Extract the [X, Y] coordinate from the center of the cell holding the provided text.  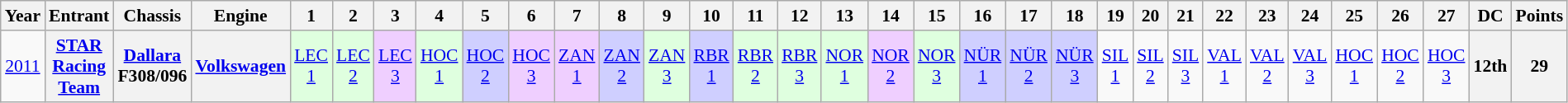
2011 [23, 66]
VAL1 [1224, 66]
23 [1267, 16]
ZAN2 [621, 66]
6 [531, 16]
NOR2 [891, 66]
12th [1490, 66]
8 [621, 16]
STAR Racing Team [79, 66]
VAL3 [1310, 66]
DC [1490, 16]
VAL2 [1267, 66]
RBR2 [755, 66]
2 [354, 16]
Year [23, 16]
LEC3 [395, 66]
NÜR1 [983, 66]
NÜR3 [1075, 66]
SIL3 [1186, 66]
19 [1115, 16]
LEC2 [354, 66]
3 [395, 16]
SIL2 [1150, 66]
Volkswagen [240, 66]
17 [1029, 16]
ZAN3 [667, 66]
27 [1447, 16]
26 [1400, 16]
20 [1150, 16]
Dallara F308/096 [152, 66]
16 [983, 16]
Chassis [152, 16]
18 [1075, 16]
Points [1539, 16]
25 [1354, 16]
RBR3 [800, 66]
11 [755, 16]
9 [667, 16]
14 [891, 16]
29 [1539, 66]
NÜR2 [1029, 66]
Engine [240, 16]
21 [1186, 16]
22 [1224, 16]
24 [1310, 16]
7 [577, 16]
Entrant [79, 16]
RBR1 [710, 66]
15 [937, 16]
12 [800, 16]
LEC1 [311, 66]
5 [486, 16]
NOR1 [844, 66]
NOR3 [937, 66]
10 [710, 16]
SIL1 [1115, 66]
1 [311, 16]
ZAN1 [577, 66]
4 [440, 16]
13 [844, 16]
